Return the (X, Y) coordinate for the center point of the cell that contains the specified text.  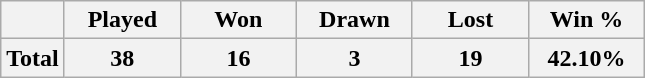
Total (33, 58)
Drawn (354, 20)
3 (354, 58)
Played (122, 20)
38 (122, 58)
16 (238, 58)
19 (470, 58)
Lost (470, 20)
Won (238, 20)
42.10% (587, 58)
Win % (587, 20)
